For the text-containing cell, return its midpoint in (x, y) coordinate format. 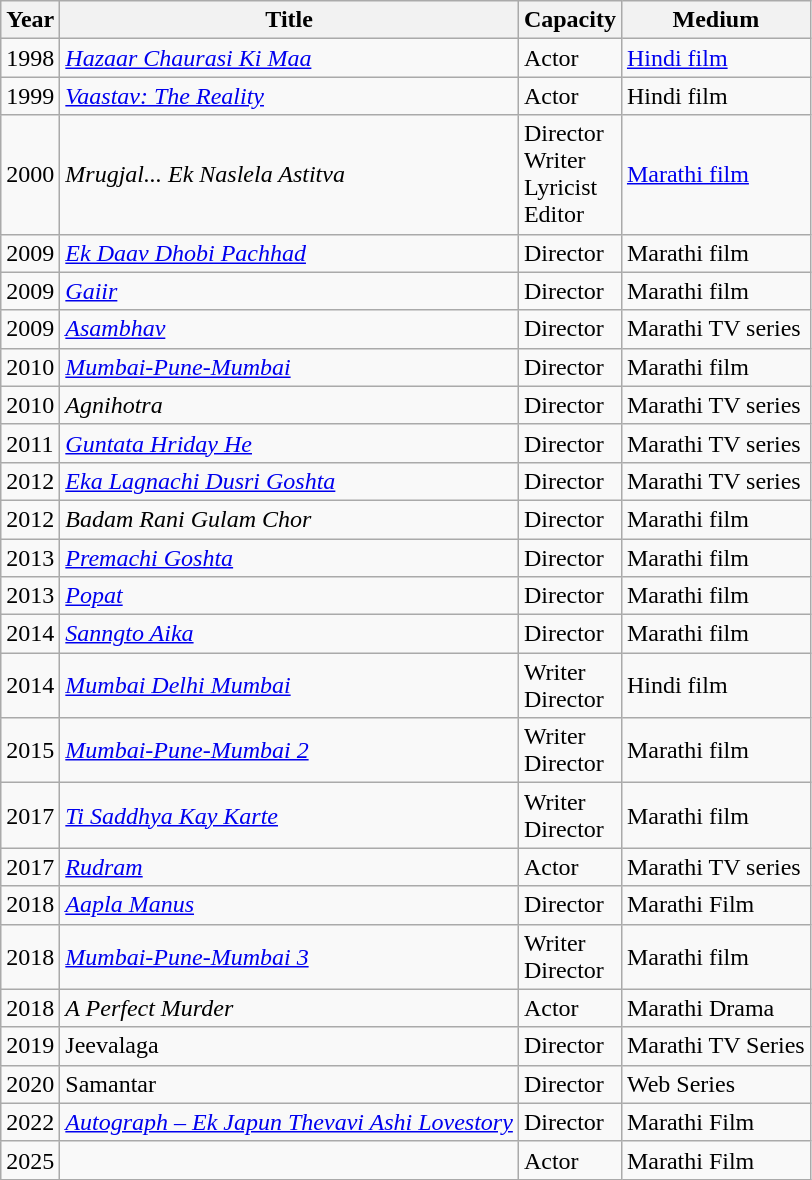
Mumbai-Pune-Mumbai (290, 367)
Web Series (716, 1084)
Guntata Hriday He (290, 443)
2020 (30, 1084)
2000 (30, 174)
2011 (30, 443)
Gaiir (290, 291)
Marathi Drama (716, 1008)
Capacity (570, 20)
Vaastav: The Reality (290, 96)
Title (290, 20)
Asambhav (290, 329)
Mumbai Delhi Mumbai (290, 686)
Agnihotra (290, 405)
Popat (290, 596)
Medium (716, 20)
1999 (30, 96)
2025 (30, 1160)
1998 (30, 58)
Eka Lagnachi Dusri Goshta (290, 481)
A Perfect Murder (290, 1008)
2022 (30, 1122)
Badam Rani Gulam Chor (290, 519)
Samantar (290, 1084)
Marathi TV Series (716, 1046)
Ek Daav Dhobi Pachhad (290, 253)
Mrugjal... Ek Naslela Astitva (290, 174)
Year (30, 20)
Premachi Goshta (290, 557)
Sanngto Aika (290, 634)
Rudram (290, 867)
2019 (30, 1046)
Mumbai-Pune-Mumbai 2 (290, 750)
Aapla Manus (290, 905)
Hazaar Chaurasi Ki Maa (290, 58)
Ti Saddhya Kay Karte (290, 816)
2015 (30, 750)
Director Writer Lyricist Editor (570, 174)
Jeevalaga (290, 1046)
Mumbai-Pune-Mumbai 3 (290, 956)
Autograph – Ek Japun Thevavi Ashi Lovestory (290, 1122)
